Search for the cell housing the specified text and yield its [x, y] center coordinate. 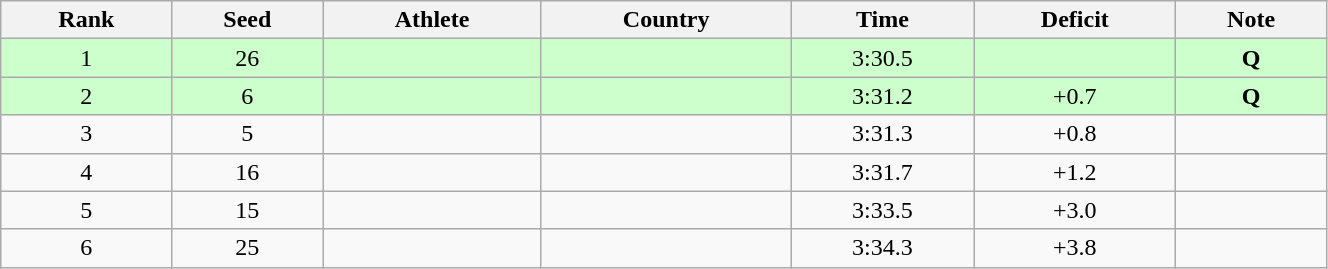
3:31.7 [882, 172]
+3.0 [1075, 210]
Athlete [432, 20]
3:31.3 [882, 134]
Rank [86, 20]
1 [86, 58]
Seed [248, 20]
15 [248, 210]
3:33.5 [882, 210]
+3.8 [1075, 248]
Deficit [1075, 20]
3:31.2 [882, 96]
+0.8 [1075, 134]
16 [248, 172]
Note [1252, 20]
25 [248, 248]
4 [86, 172]
+0.7 [1075, 96]
3:30.5 [882, 58]
3:34.3 [882, 248]
26 [248, 58]
2 [86, 96]
3 [86, 134]
Time [882, 20]
Country [666, 20]
+1.2 [1075, 172]
